Search for the cell housing the specified text and yield its (x, y) center coordinate. 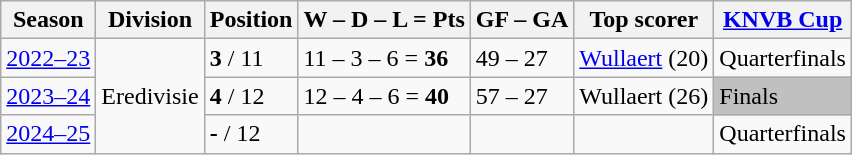
KNVB Cup (783, 20)
2024–25 (48, 134)
4 / 12 (251, 96)
11 – 3 – 6 = 36 (384, 58)
Finals (783, 96)
Wullaert (20) (644, 58)
Eredivisie (150, 96)
Top scorer (644, 20)
Division (150, 20)
GF – GA (522, 20)
57 – 27 (522, 96)
Wullaert (26) (644, 96)
12 – 4 – 6 = 40 (384, 96)
2023–24 (48, 96)
2022–23 (48, 58)
Position (251, 20)
W – D – L = Pts (384, 20)
- / 12 (251, 134)
Season (48, 20)
3 / 11 (251, 58)
49 – 27 (522, 58)
